Provide the (x, y) coordinate of the cell's center where the given text is located.  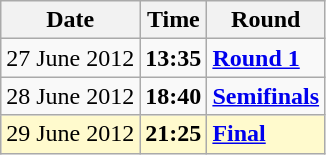
Semifinals (266, 96)
Round 1 (266, 58)
29 June 2012 (70, 134)
28 June 2012 (70, 96)
27 June 2012 (70, 58)
21:25 (174, 134)
18:40 (174, 96)
Time (174, 20)
Final (266, 134)
Date (70, 20)
Round (266, 20)
13:35 (174, 58)
